From the cell containing the given text, extract its center point as (X, Y) coordinate. 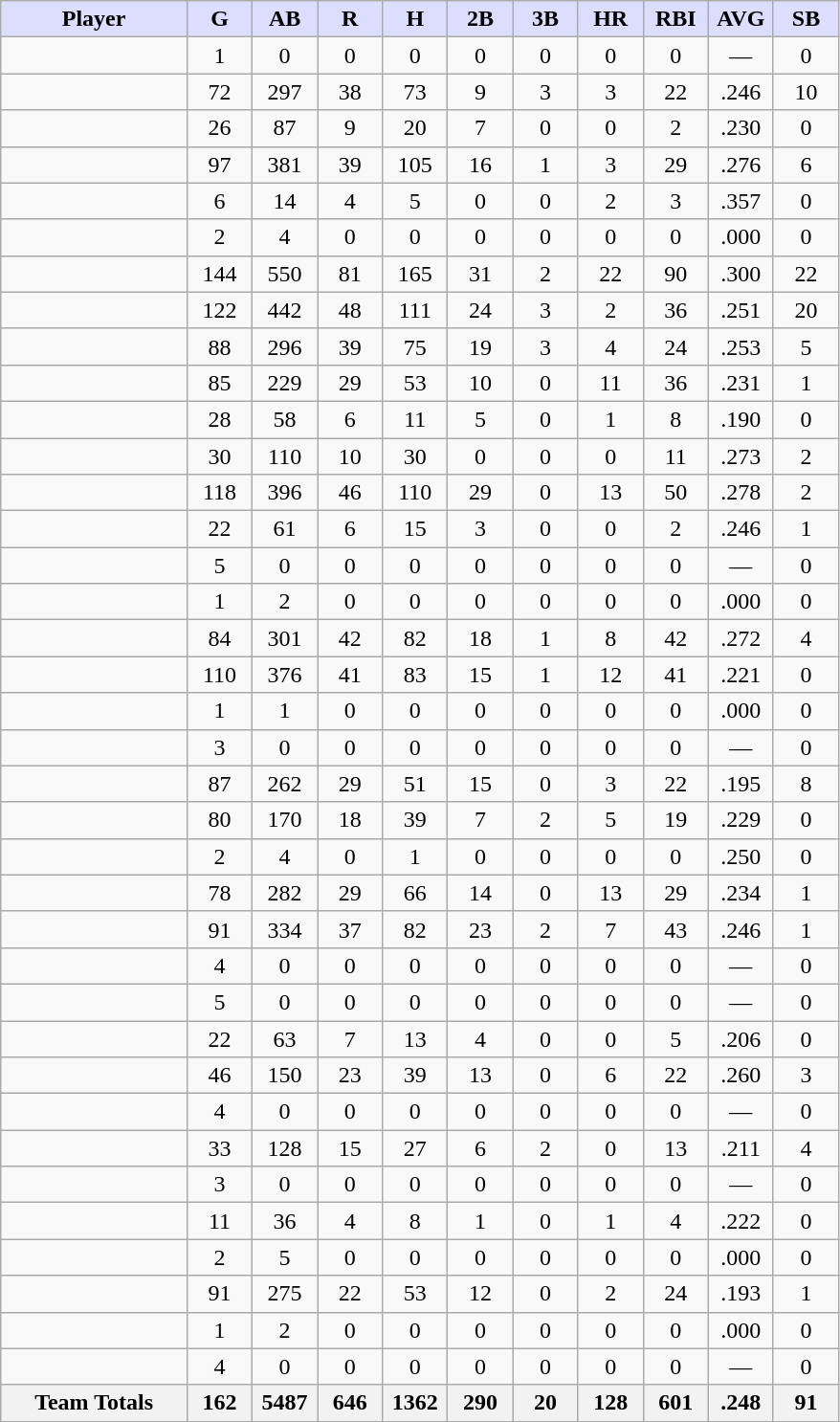
.260 (741, 1076)
105 (415, 165)
.206 (741, 1038)
381 (285, 165)
84 (219, 638)
.190 (741, 419)
51 (415, 784)
165 (415, 274)
.211 (741, 1148)
80 (219, 820)
83 (415, 675)
297 (285, 92)
442 (285, 310)
SB (806, 19)
.193 (741, 1294)
170 (285, 820)
118 (219, 493)
.248 (741, 1403)
88 (219, 346)
.272 (741, 638)
73 (415, 92)
38 (350, 92)
66 (415, 893)
601 (675, 1403)
26 (219, 128)
75 (415, 346)
.221 (741, 675)
.300 (741, 274)
G (219, 19)
28 (219, 419)
.276 (741, 165)
.278 (741, 493)
5487 (285, 1403)
.253 (741, 346)
334 (285, 929)
111 (415, 310)
275 (285, 1294)
150 (285, 1076)
.229 (741, 820)
2B (480, 19)
122 (219, 310)
27 (415, 1148)
282 (285, 893)
RBI (675, 19)
HR (610, 19)
229 (285, 383)
37 (350, 929)
78 (219, 893)
.357 (741, 201)
1362 (415, 1403)
.231 (741, 383)
58 (285, 419)
646 (350, 1403)
72 (219, 92)
33 (219, 1148)
R (350, 19)
48 (350, 310)
43 (675, 929)
AB (285, 19)
31 (480, 274)
90 (675, 274)
162 (219, 1403)
Team Totals (94, 1403)
.250 (741, 856)
81 (350, 274)
63 (285, 1038)
.222 (741, 1221)
.251 (741, 310)
97 (219, 165)
262 (285, 784)
301 (285, 638)
144 (219, 274)
296 (285, 346)
3B (545, 19)
396 (285, 493)
Player (94, 19)
85 (219, 383)
16 (480, 165)
.230 (741, 128)
.273 (741, 456)
H (415, 19)
376 (285, 675)
61 (285, 529)
50 (675, 493)
290 (480, 1403)
.195 (741, 784)
.234 (741, 893)
550 (285, 274)
AVG (741, 19)
